Find where the given text appears and provide that cell's center as (X, Y) coordinate. 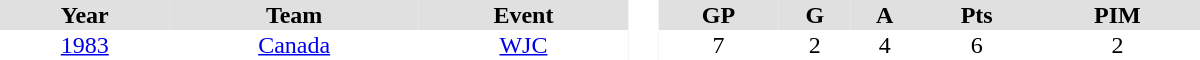
Year (85, 15)
Team (294, 15)
7 (718, 45)
6 (976, 45)
WJC (524, 45)
1983 (85, 45)
Canada (294, 45)
GP (718, 15)
Event (524, 15)
G (815, 15)
4 (885, 45)
PIM (1118, 15)
Pts (976, 15)
A (885, 15)
